Capture the cell that displays the provided text and extract its [x, y] central coordinate. 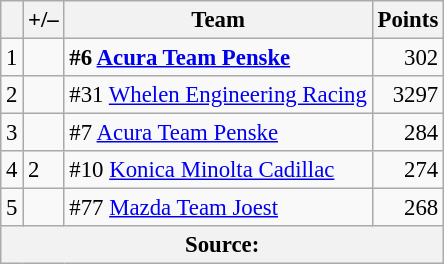
3 [12, 133]
3297 [408, 95]
#6 Acura Team Penske [218, 58]
5 [12, 208]
Source: [222, 245]
4 [12, 170]
Team [218, 20]
#77 Mazda Team Joest [218, 208]
302 [408, 58]
+/– [44, 20]
268 [408, 208]
Points [408, 20]
#7 Acura Team Penske [218, 133]
#10 Konica Minolta Cadillac [218, 170]
#31 Whelen Engineering Racing [218, 95]
274 [408, 170]
284 [408, 133]
1 [12, 58]
